Return [X, Y] of the center of cell containing provided text 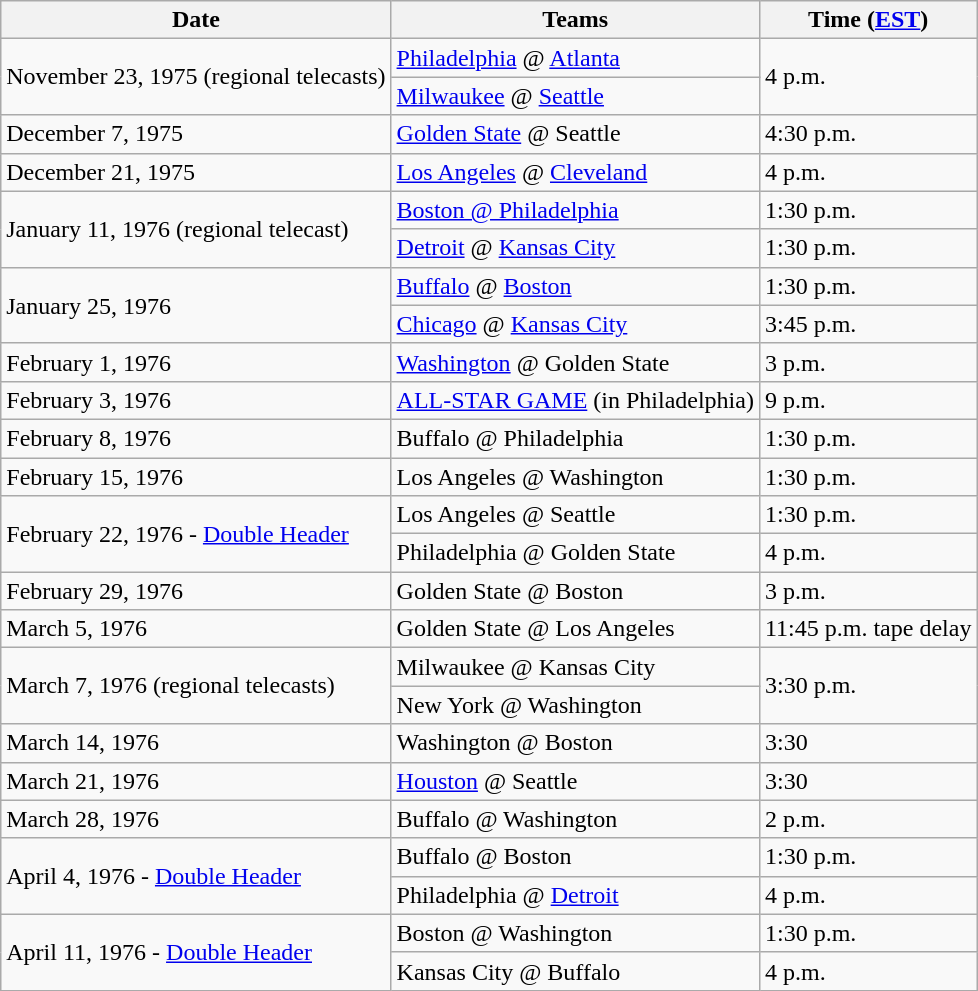
ALL-STAR GAME (in Philadelphia) [575, 400]
March 21, 1976 [196, 781]
Buffalo @ Philadelphia [575, 438]
Philadelphia @ Golden State [575, 553]
December 7, 1975 [196, 134]
April 11, 1976 - Double Header [196, 952]
April 4, 1976 - Double Header [196, 876]
3:45 p.m. [868, 324]
February 8, 1976 [196, 438]
Boston @ Washington [575, 933]
Milwaukee @ Seattle [575, 96]
November 23, 1975 (regional telecasts) [196, 77]
March 7, 1976 (regional telecasts) [196, 686]
2 p.m. [868, 819]
Houston @ Seattle [575, 781]
New York @ Washington [575, 705]
Time (EST) [868, 20]
Washington @ Golden State [575, 362]
March 28, 1976 [196, 819]
Buffalo @ Washington [575, 819]
3:30 p.m. [868, 686]
9 p.m. [868, 400]
Boston @ Philadelphia [575, 210]
Chicago @ Kansas City [575, 324]
Golden State @ Boston [575, 591]
Teams [575, 20]
Kansas City @ Buffalo [575, 971]
January 25, 1976 [196, 305]
February 3, 1976 [196, 400]
Philadelphia @ Detroit [575, 895]
Date [196, 20]
Golden State @ Los Angeles [575, 629]
Philadelphia @ Atlanta [575, 58]
4:30 p.m. [868, 134]
Washington @ Boston [575, 743]
February 22, 1976 - Double Header [196, 534]
Los Angeles @ Seattle [575, 515]
Los Angeles @ Washington [575, 477]
February 1, 1976 [196, 362]
March 14, 1976 [196, 743]
December 21, 1975 [196, 172]
Los Angeles @ Cleveland [575, 172]
11:45 p.m. tape delay [868, 629]
March 5, 1976 [196, 629]
January 11, 1976 (regional telecast) [196, 229]
Milwaukee @ Kansas City [575, 667]
February 15, 1976 [196, 477]
February 29, 1976 [196, 591]
Detroit @ Kansas City [575, 248]
Golden State @ Seattle [575, 134]
